Identify which cell holds the provided text, then report its [x, y] central coordinate. 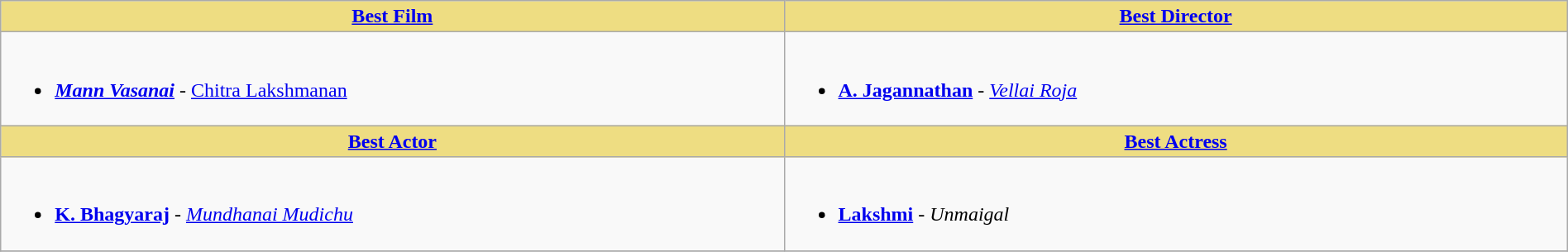
A. Jagannathan - Vellai Roja [1176, 79]
Best Actress [1176, 141]
Best Actor [392, 141]
Best Film [392, 17]
Lakshmi - Unmaigal [1176, 203]
Best Director [1176, 17]
K. Bhagyaraj - Mundhanai Mudichu [392, 203]
Mann Vasanai - Chitra Lakshmanan [392, 79]
